Find where the given text appears and provide that cell's center as [x, y] coordinate. 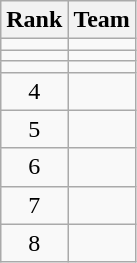
6 [34, 167]
4 [34, 91]
Rank [34, 20]
Team [102, 20]
5 [34, 129]
7 [34, 205]
8 [34, 243]
